Pinpoint the cell where the given text exists, returning its [x, y] midpoint coordinate. 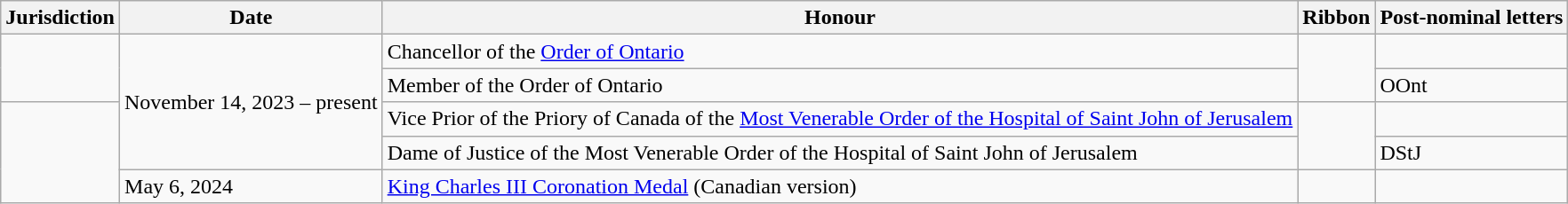
Member of the Order of Ontario [840, 85]
King Charles III Coronation Medal (Canadian version) [840, 186]
May 6, 2024 [252, 186]
Chancellor of the Order of Ontario [840, 51]
DStJ [1472, 153]
November 14, 2023 – present [252, 102]
Dame of Justice of the Most Venerable Order of the Hospital of Saint John of Jerusalem [840, 153]
Jurisdiction [60, 18]
Date [252, 18]
Honour [840, 18]
OOnt [1472, 85]
Ribbon [1337, 18]
Post-nominal letters [1472, 18]
Vice Prior of the Priory of Canada of the Most Venerable Order of the Hospital of Saint John of Jerusalem [840, 119]
